For the text-containing cell, return its midpoint in [x, y] coordinate format. 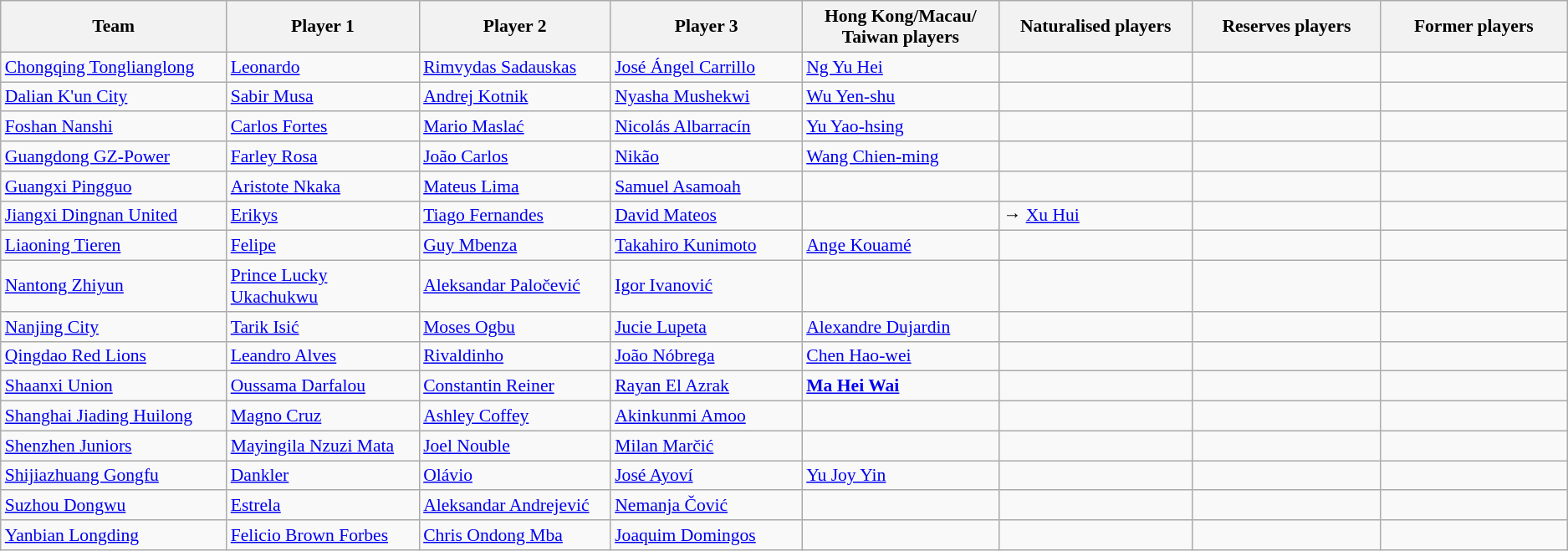
Aleksandar Paločević [515, 286]
Wu Yen-shu [900, 97]
Player 2 [515, 27]
Rayan El Azrak [706, 386]
→ Xu Hui [1096, 216]
Felipe [323, 246]
Jiangxi Dingnan United [114, 216]
Leandro Alves [323, 356]
Foshan Nanshi [114, 127]
Felicio Brown Forbes [323, 535]
Nantong Zhiyun [114, 286]
Dalian K'un City [114, 97]
Yu Yao-hsing [900, 127]
Chris Ondong Mba [515, 535]
Tarik Isić [323, 327]
Mayingila Nzuzi Mata [323, 446]
Guangxi Pingguo [114, 186]
Yu Joy Yin [900, 476]
Mario Maslać [515, 127]
João Nóbrega [706, 356]
David Mateos [706, 216]
José Ayoví [706, 476]
Naturalised players [1096, 27]
Samuel Asamoah [706, 186]
Yanbian Longding [114, 535]
Ng Yu Hei [900, 67]
Erikys [323, 216]
Ange Kouamé [900, 246]
Nicolás Albarracín [706, 127]
Rimvydas Sadauskas [515, 67]
João Carlos [515, 156]
Joaquim Domingos [706, 535]
Carlos Fortes [323, 127]
Chen Hao-wei [900, 356]
Aleksandar Andrejević [515, 506]
Player 1 [323, 27]
Takahiro Kunimoto [706, 246]
Qingdao Red Lions [114, 356]
Jucie Lupeta [706, 327]
Shaanxi Union [114, 386]
Joel Nouble [515, 446]
Chongqing Tonglianglong [114, 67]
Nikão [706, 156]
Ma Hei Wai [900, 386]
Prince Lucky Ukachukwu [323, 286]
Estrela [323, 506]
Rivaldinho [515, 356]
Moses Ogbu [515, 327]
Akinkunmi Amoo [706, 416]
Tiago Fernandes [515, 216]
Aristote Nkaka [323, 186]
Shijiazhuang Gongfu [114, 476]
Olávio [515, 476]
Milan Marčić [706, 446]
Nemanja Čović [706, 506]
Shenzhen Juniors [114, 446]
Mateus Lima [515, 186]
Nanjing City [114, 327]
Sabir Musa [323, 97]
Former players [1474, 27]
Guy Mbenza [515, 246]
Alexandre Dujardin [900, 327]
Team [114, 27]
Oussama Darfalou [323, 386]
Liaoning Tieren [114, 246]
Magno Cruz [323, 416]
Ashley Coffey [515, 416]
Nyasha Mushekwi [706, 97]
Igor Ivanović [706, 286]
Constantin Reiner [515, 386]
Wang Chien-ming [900, 156]
Dankler [323, 476]
Leonardo [323, 67]
José Ángel Carrillo [706, 67]
Shanghai Jiading Huilong [114, 416]
Player 3 [706, 27]
Reserves players [1286, 27]
Guangdong GZ-Power [114, 156]
Suzhou Dongwu [114, 506]
Farley Rosa [323, 156]
Hong Kong/Macau/Taiwan players [900, 27]
Andrej Kotnik [515, 97]
